Output the (x, y) coordinate of the center of the cell containing the given text.  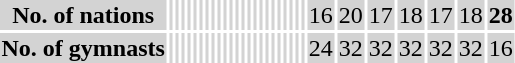
20 (350, 15)
28 (500, 15)
No. of gymnasts (83, 48)
24 (320, 48)
No. of nations (83, 15)
